Pinpoint the cell where the given text exists, returning its [x, y] midpoint coordinate. 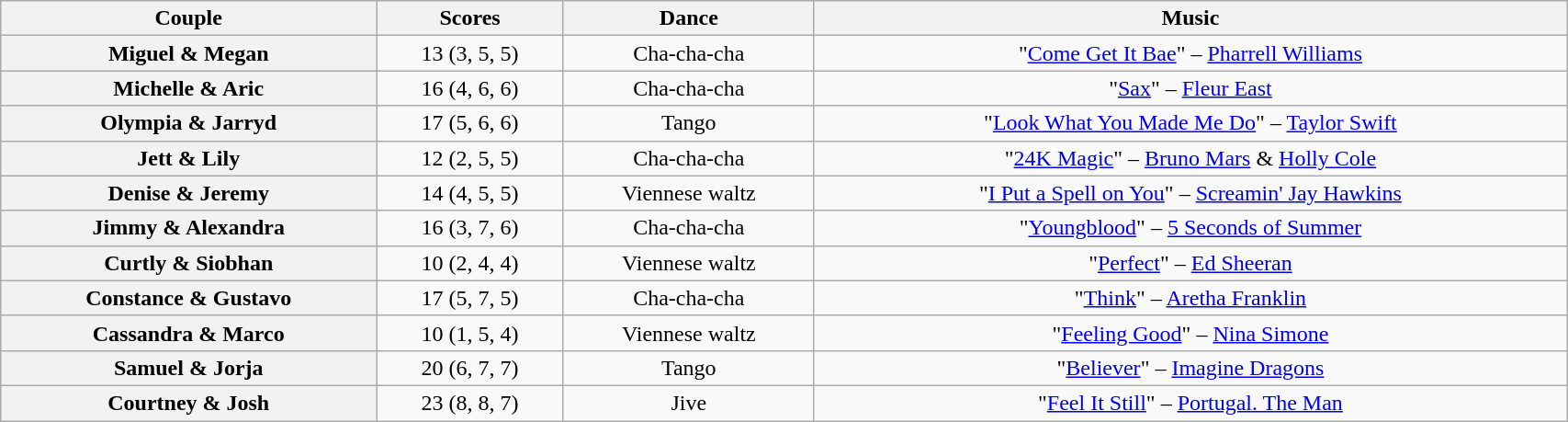
17 (5, 6, 6) [470, 123]
16 (4, 6, 6) [470, 88]
Miguel & Megan [189, 53]
"Come Get It Bae" – Pharrell Williams [1190, 53]
Curtly & Siobhan [189, 263]
Music [1190, 18]
23 (8, 8, 7) [470, 403]
Samuel & Jorja [189, 368]
"Youngblood" – 5 Seconds of Summer [1190, 228]
"Believer" – Imagine Dragons [1190, 368]
Courtney & Josh [189, 403]
"Sax" – Fleur East [1190, 88]
Michelle & Aric [189, 88]
17 (5, 7, 5) [470, 298]
Jett & Lily [189, 158]
12 (2, 5, 5) [470, 158]
Denise & Jeremy [189, 193]
"Feeling Good" – Nina Simone [1190, 333]
Dance [689, 18]
"24K Magic" – Bruno Mars & Holly Cole [1190, 158]
"Feel It Still" – Portugal. The Man [1190, 403]
14 (4, 5, 5) [470, 193]
Couple [189, 18]
10 (2, 4, 4) [470, 263]
"Perfect" – Ed Sheeran [1190, 263]
"I Put a Spell on You" – Screamin' Jay Hawkins [1190, 193]
20 (6, 7, 7) [470, 368]
Cassandra & Marco [189, 333]
"Think" – Aretha Franklin [1190, 298]
16 (3, 7, 6) [470, 228]
Jive [689, 403]
Scores [470, 18]
13 (3, 5, 5) [470, 53]
Constance & Gustavo [189, 298]
Jimmy & Alexandra [189, 228]
"Look What You Made Me Do" – Taylor Swift [1190, 123]
10 (1, 5, 4) [470, 333]
Olympia & Jarryd [189, 123]
